Return (x, y) of the center of cell containing provided text 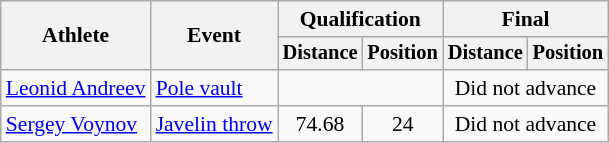
Event (214, 36)
Sergey Voynov (76, 124)
Javelin throw (214, 124)
74.68 (320, 124)
Final (526, 19)
Leonid Andreev (76, 88)
Athlete (76, 36)
Pole vault (214, 88)
Qualification (360, 19)
24 (402, 124)
